Return the [x, y] coordinate for the center point of the cell that contains the specified text.  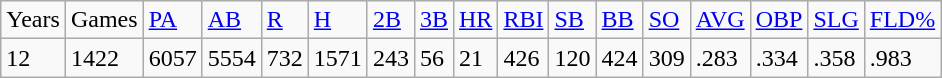
Years [34, 20]
21 [475, 58]
243 [390, 58]
HR [475, 20]
RBI [524, 20]
.983 [902, 58]
424 [620, 58]
3B [434, 20]
SB [572, 20]
309 [666, 58]
12 [34, 58]
SO [666, 20]
426 [524, 58]
PA [172, 20]
.358 [836, 58]
R [284, 20]
120 [572, 58]
AVG [720, 20]
SLG [836, 20]
5554 [232, 58]
6057 [172, 58]
1571 [338, 58]
OBP [779, 20]
BB [620, 20]
AB [232, 20]
.334 [779, 58]
.283 [720, 58]
2B [390, 20]
Games [104, 20]
H [338, 20]
1422 [104, 58]
FLD% [902, 20]
732 [284, 58]
56 [434, 58]
